Determine the (X, Y) coordinate at the center of the cell enclosing the given text.  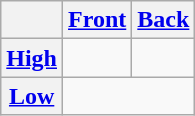
High (32, 58)
Front (98, 20)
Low (32, 96)
Back (164, 20)
